Pinpoint the cell where the given text exists, returning its (X, Y) midpoint coordinate. 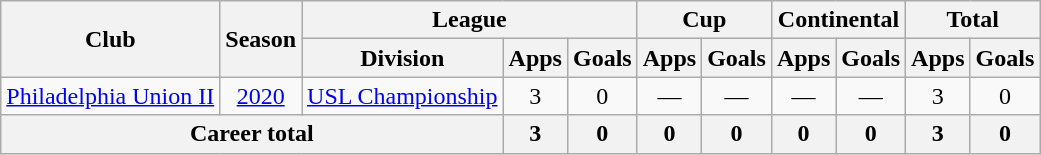
Total (973, 20)
Division (403, 58)
Season (261, 39)
Club (110, 39)
2020 (261, 96)
Cup (704, 20)
Career total (252, 134)
Continental (838, 20)
Philadelphia Union II (110, 96)
USL Championship (403, 96)
League (470, 20)
